Determine the [x, y] coordinate at the center of the cell enclosing the given text.  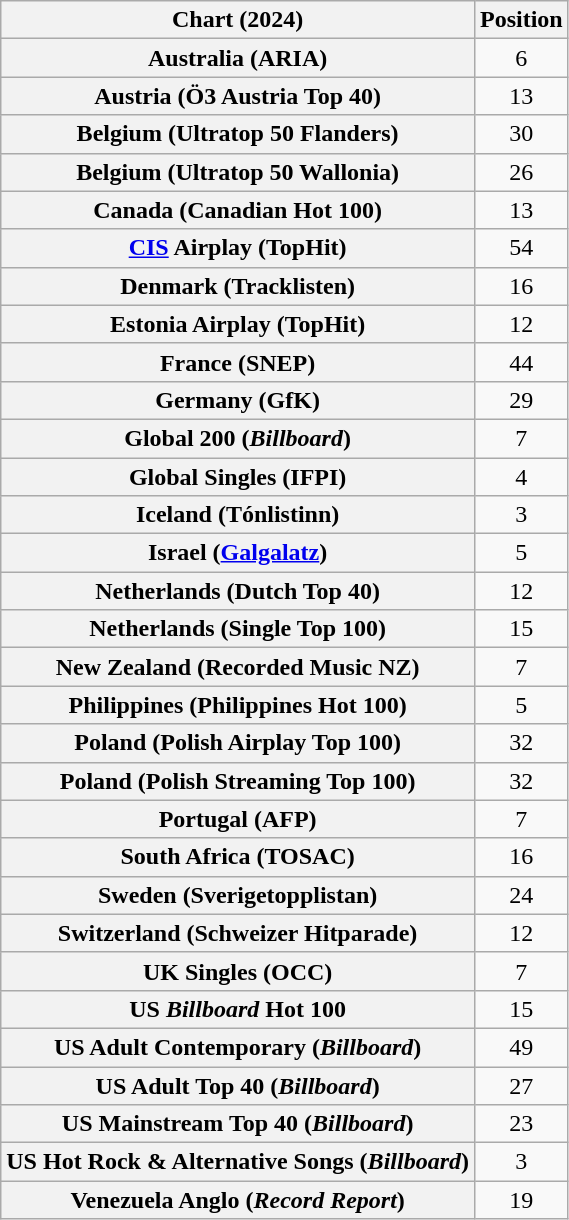
Belgium (Ultratop 50 Wallonia) [238, 172]
CIS Airplay (TopHit) [238, 248]
6 [521, 58]
Iceland (Tónlistinn) [238, 515]
US Hot Rock & Alternative Songs (Billboard) [238, 1162]
27 [521, 1085]
Netherlands (Dutch Top 40) [238, 591]
54 [521, 248]
Australia (ARIA) [238, 58]
29 [521, 400]
Austria (Ö3 Austria Top 40) [238, 96]
Estonia Airplay (TopHit) [238, 324]
Global Singles (IFPI) [238, 477]
Global 200 (Billboard) [238, 438]
US Adult Top 40 (Billboard) [238, 1085]
US Adult Contemporary (Billboard) [238, 1047]
Canada (Canadian Hot 100) [238, 210]
26 [521, 172]
Israel (Galgalatz) [238, 553]
23 [521, 1124]
4 [521, 477]
Denmark (Tracklisten) [238, 286]
30 [521, 134]
Netherlands (Single Top 100) [238, 629]
Belgium (Ultratop 50 Flanders) [238, 134]
Philippines (Philippines Hot 100) [238, 705]
19 [521, 1200]
Switzerland (Schweizer Hitparade) [238, 933]
Venezuela Anglo (Record Report) [238, 1200]
UK Singles (OCC) [238, 971]
Poland (Polish Streaming Top 100) [238, 781]
US Billboard Hot 100 [238, 1009]
Position [521, 20]
44 [521, 362]
France (SNEP) [238, 362]
24 [521, 895]
Chart (2024) [238, 20]
US Mainstream Top 40 (Billboard) [238, 1124]
South Africa (TOSAC) [238, 857]
Portugal (AFP) [238, 819]
New Zealand (Recorded Music NZ) [238, 667]
49 [521, 1047]
Sweden (Sverigetopplistan) [238, 895]
Germany (GfK) [238, 400]
Poland (Polish Airplay Top 100) [238, 743]
